Return (x, y) of the center of cell containing provided text 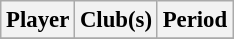
Player (38, 20)
Club(s) (116, 20)
Period (194, 20)
